Extract the (X, Y) coordinate from the center of the cell holding the provided text.  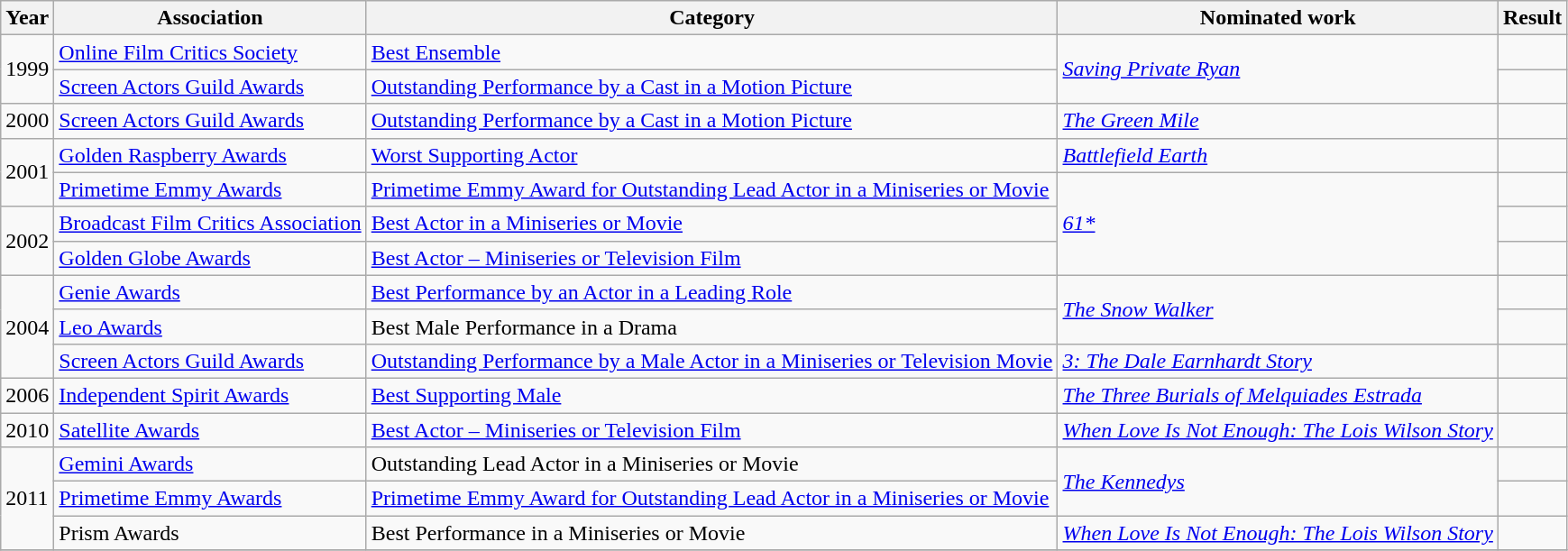
The Green Mile (1278, 121)
Best Performance by an Actor in a Leading Role (712, 292)
2004 (27, 326)
61* (1278, 224)
1999 (27, 69)
The Kennedys (1278, 482)
Leo Awards (210, 326)
2000 (27, 121)
Genie Awards (210, 292)
Year (27, 18)
Best Supporting Male (712, 395)
Nominated work (1278, 18)
Online Film Critics Society (210, 52)
Outstanding Lead Actor in a Miniseries or Movie (712, 464)
Broadcast Film Critics Association (210, 224)
2011 (27, 499)
Outstanding Performance by a Male Actor in a Miniseries or Television Movie (712, 361)
Best Ensemble (712, 52)
Result (1532, 18)
2010 (27, 430)
2006 (27, 395)
3: The Dale Earnhardt Story (1278, 361)
Best Actor in a Miniseries or Movie (712, 224)
The Snow Walker (1278, 309)
Saving Private Ryan (1278, 69)
The Three Burials of Melquiades Estrada (1278, 395)
Worst Supporting Actor (712, 155)
Category (712, 18)
Gemini Awards (210, 464)
Best Performance in a Miniseries or Movie (712, 533)
2002 (27, 241)
Best Male Performance in a Drama (712, 326)
Golden Raspberry Awards (210, 155)
Association (210, 18)
Satellite Awards (210, 430)
Prism Awards (210, 533)
2001 (27, 172)
Battlefield Earth (1278, 155)
Golden Globe Awards (210, 258)
Independent Spirit Awards (210, 395)
